Extract the (X, Y) coordinate from the center of the cell holding the provided text.  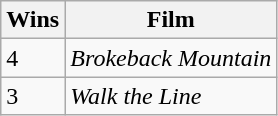
4 (33, 58)
Brokeback Mountain (171, 58)
Film (171, 20)
3 (33, 96)
Wins (33, 20)
Walk the Line (171, 96)
